Find where the given text appears and provide that cell's center as [x, y] coordinate. 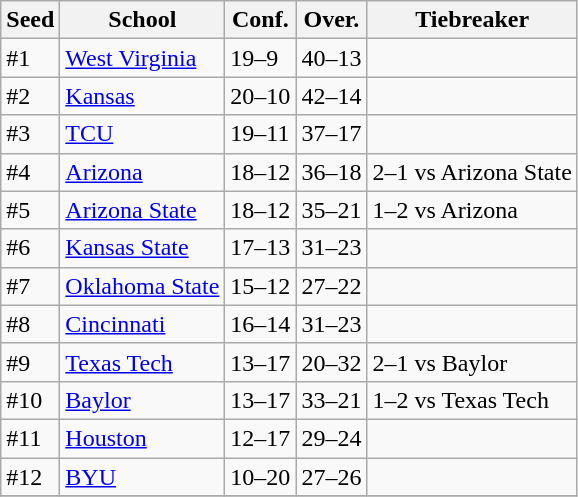
19–9 [260, 58]
Cincinnati [142, 324]
#2 [30, 96]
12–17 [260, 438]
#1 [30, 58]
Kansas State [142, 248]
16–14 [260, 324]
School [142, 20]
#9 [30, 362]
#4 [30, 172]
36–18 [332, 172]
Arizona [142, 172]
Over. [332, 20]
35–21 [332, 210]
Arizona State [142, 210]
Houston [142, 438]
#8 [30, 324]
BYU [142, 477]
2–1 vs Arizona State [472, 172]
Oklahoma State [142, 286]
20–32 [332, 362]
#6 [30, 248]
#10 [30, 400]
10–20 [260, 477]
27–22 [332, 286]
29–24 [332, 438]
37–17 [332, 134]
Seed [30, 20]
2–1 vs Baylor [472, 362]
Baylor [142, 400]
Conf. [260, 20]
West Virginia [142, 58]
1–2 vs Texas Tech [472, 400]
15–12 [260, 286]
27–26 [332, 477]
19–11 [260, 134]
#11 [30, 438]
Texas Tech [142, 362]
20–10 [260, 96]
#3 [30, 134]
#7 [30, 286]
33–21 [332, 400]
Kansas [142, 96]
17–13 [260, 248]
42–14 [332, 96]
#12 [30, 477]
1–2 vs Arizona [472, 210]
40–13 [332, 58]
Tiebreaker [472, 20]
TCU [142, 134]
#5 [30, 210]
